Capture the cell that displays the provided text and extract its [x, y] central coordinate. 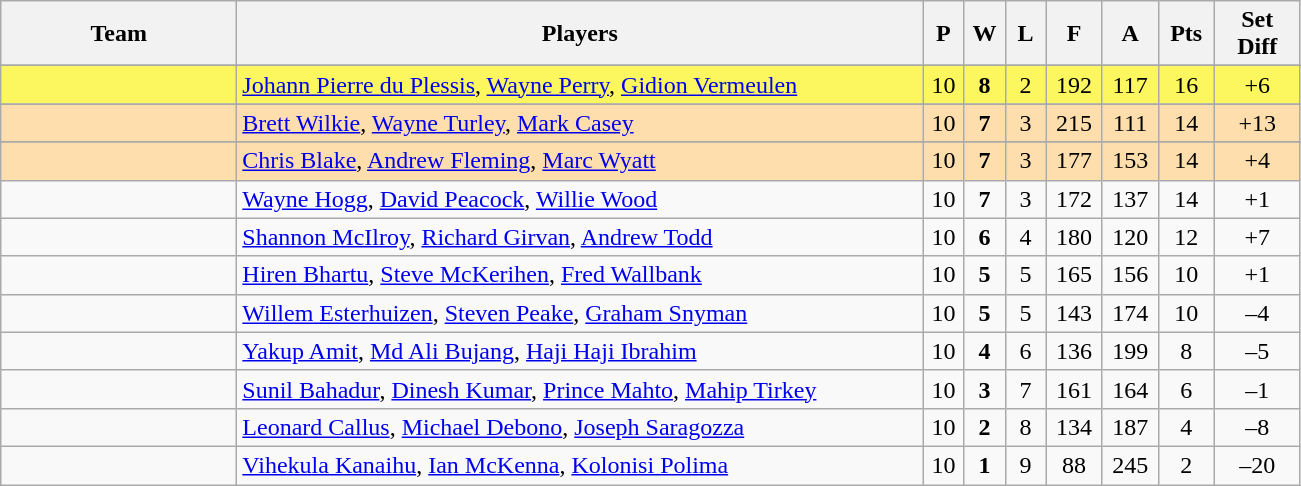
+7 [1257, 237]
+13 [1257, 123]
174 [1130, 313]
Pts [1186, 34]
Shannon McIlroy, Richard Girvan, Andrew Todd [580, 237]
137 [1130, 199]
177 [1074, 161]
F [1074, 34]
88 [1074, 465]
192 [1074, 85]
Willem Esterhuizen, Steven Peake, Graham Snyman [580, 313]
199 [1130, 351]
A [1130, 34]
L [1026, 34]
Chris Blake, Andrew Fleming, Marc Wyatt [580, 161]
164 [1130, 389]
P [944, 34]
156 [1130, 275]
187 [1130, 427]
Vihekula Kanaihu, Ian McKenna, Kolonisi Polima [580, 465]
161 [1074, 389]
215 [1074, 123]
117 [1130, 85]
Hiren Bhartu, Steve McKerihen, Fred Wallbank [580, 275]
245 [1130, 465]
136 [1074, 351]
111 [1130, 123]
–4 [1257, 313]
143 [1074, 313]
165 [1074, 275]
Players [580, 34]
Wayne Hogg, David Peacock, Willie Wood [580, 199]
+6 [1257, 85]
–1 [1257, 389]
153 [1130, 161]
180 [1074, 237]
Yakup Amit, Md Ali Bujang, Haji Haji Ibrahim [580, 351]
–8 [1257, 427]
Leonard Callus, Michael Debono, Joseph Saragozza [580, 427]
–20 [1257, 465]
Johann Pierre du Plessis, Wayne Perry, Gidion Vermeulen [580, 85]
9 [1026, 465]
16 [1186, 85]
W [984, 34]
Sunil Bahadur, Dinesh Kumar, Prince Mahto, Mahip Tirkey [580, 389]
+4 [1257, 161]
120 [1130, 237]
12 [1186, 237]
1 [984, 465]
Brett Wilkie, Wayne Turley, Mark Casey [580, 123]
134 [1074, 427]
Team [119, 34]
172 [1074, 199]
–5 [1257, 351]
Set Diff [1257, 34]
